From the cell containing the given text, extract its center point as [X, Y] coordinate. 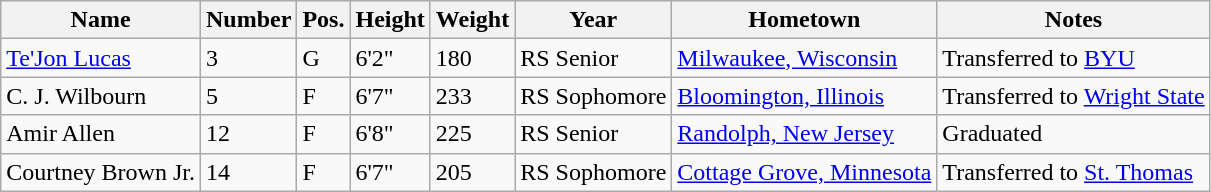
Height [390, 20]
Notes [1074, 20]
12 [248, 134]
225 [472, 134]
3 [248, 58]
5 [248, 96]
Year [594, 20]
Bloomington, Illinois [804, 96]
Graduated [1074, 134]
205 [472, 172]
Hometown [804, 20]
Pos. [324, 20]
14 [248, 172]
Weight [472, 20]
6'2" [390, 58]
233 [472, 96]
G [324, 58]
Name [101, 20]
180 [472, 58]
Transferred to Wright State [1074, 96]
Randolph, New Jersey [804, 134]
Te'Jon Lucas [101, 58]
C. J. Wilbourn [101, 96]
Courtney Brown Jr. [101, 172]
Cottage Grove, Minnesota [804, 172]
Transferred to St. Thomas [1074, 172]
Number [248, 20]
Milwaukee, Wisconsin [804, 58]
6'8" [390, 134]
Amir Allen [101, 134]
Transferred to BYU [1074, 58]
